Scan for the cell matching the given text and deliver its (X, Y) coordinate at center. 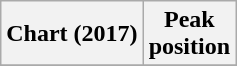
Chart (2017) (72, 34)
Peakposition (189, 34)
